Capture the cell that displays the provided text and extract its (x, y) central coordinate. 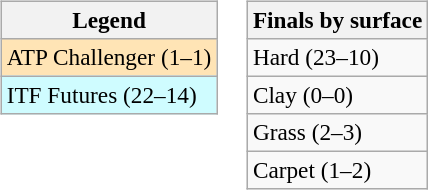
ATP Challenger (1–1) (108, 57)
Legend (108, 20)
Finals by surface (337, 20)
Carpet (1–2) (337, 171)
Grass (2–3) (337, 133)
Clay (0–0) (337, 95)
ITF Futures (22–14) (108, 95)
Hard (23–10) (337, 57)
